Pinpoint the cell where the given text exists, returning its [X, Y] midpoint coordinate. 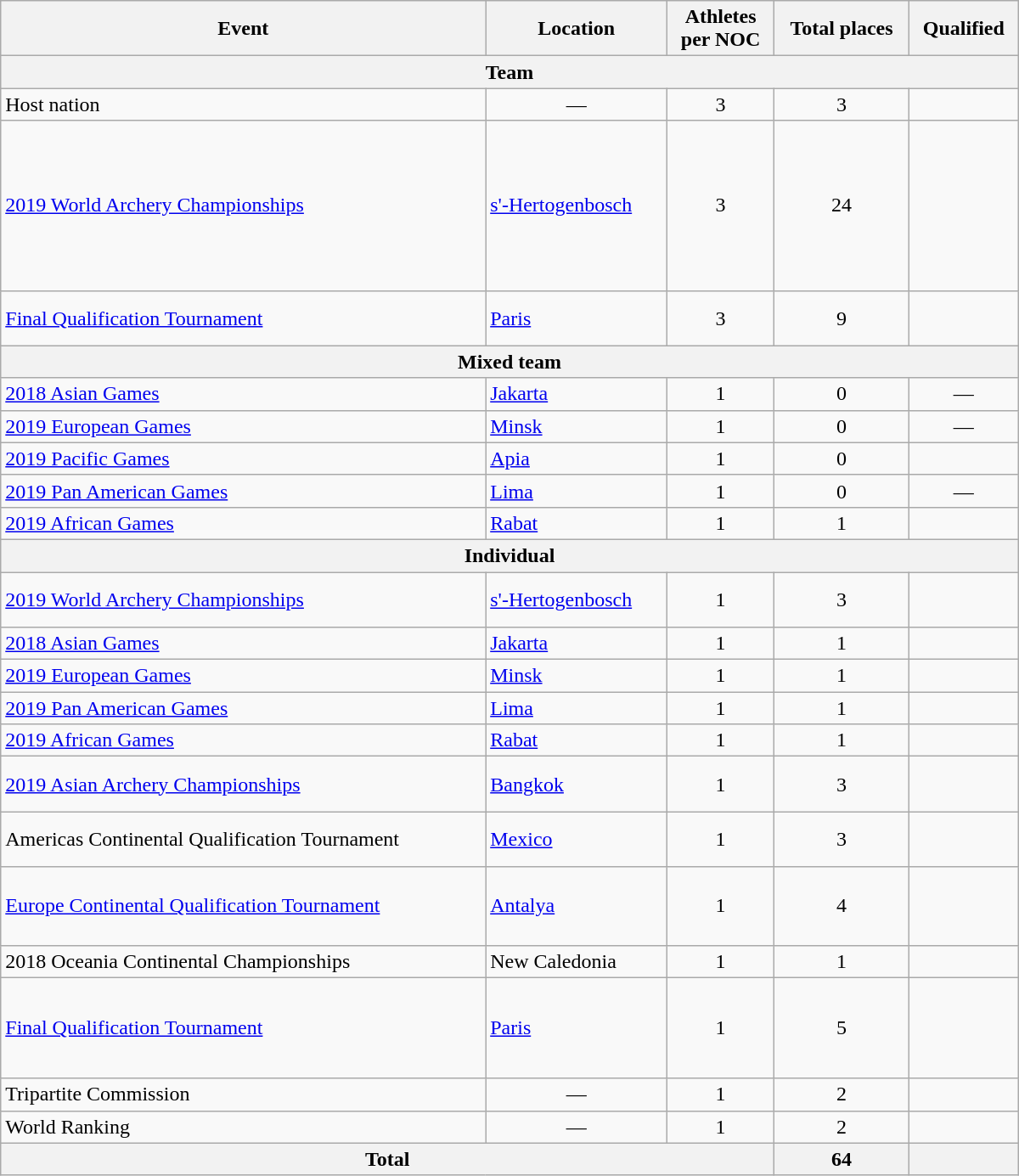
64 [842, 1159]
New Caledonia [577, 961]
2019 Asian Archery Championships [243, 785]
Individual [509, 555]
Mixed team [509, 362]
Qualified [963, 29]
Total places [842, 29]
2019 Pacific Games [243, 459]
Event [243, 29]
24 [842, 205]
Host nation [243, 104]
World Ranking [243, 1127]
4 [842, 906]
5 [842, 1027]
Location [577, 29]
Europe Continental Qualification Tournament [243, 906]
Bangkok [577, 785]
Total [387, 1159]
9 [842, 318]
Athletes per NOC [721, 29]
2018 Oceania Continental Championships [243, 961]
Mexico [577, 839]
Apia [577, 459]
Americas Continental Qualification Tournament [243, 839]
Antalya [577, 906]
Tripartite Commission [243, 1094]
Team [509, 72]
